Find where the given text appears and provide that cell's center as [x, y] coordinate. 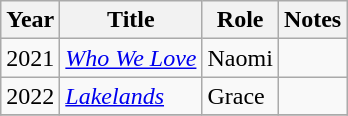
Lakelands [131, 96]
Naomi [240, 58]
2021 [30, 58]
Title [131, 20]
Who We Love [131, 58]
2022 [30, 96]
Year [30, 20]
Notes [312, 20]
Grace [240, 96]
Role [240, 20]
